Return the (X, Y) coordinate for the center point of the cell that contains the specified text.  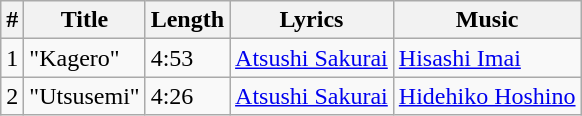
2 (12, 96)
Hisashi Imai (487, 58)
Title (84, 20)
"Utsusemi" (84, 96)
Music (487, 20)
# (12, 20)
1 (12, 58)
4:26 (187, 96)
Length (187, 20)
4:53 (187, 58)
Hidehiko Hoshino (487, 96)
"Kagero" (84, 58)
Lyrics (312, 20)
